Return (x, y) of the center of cell containing provided text 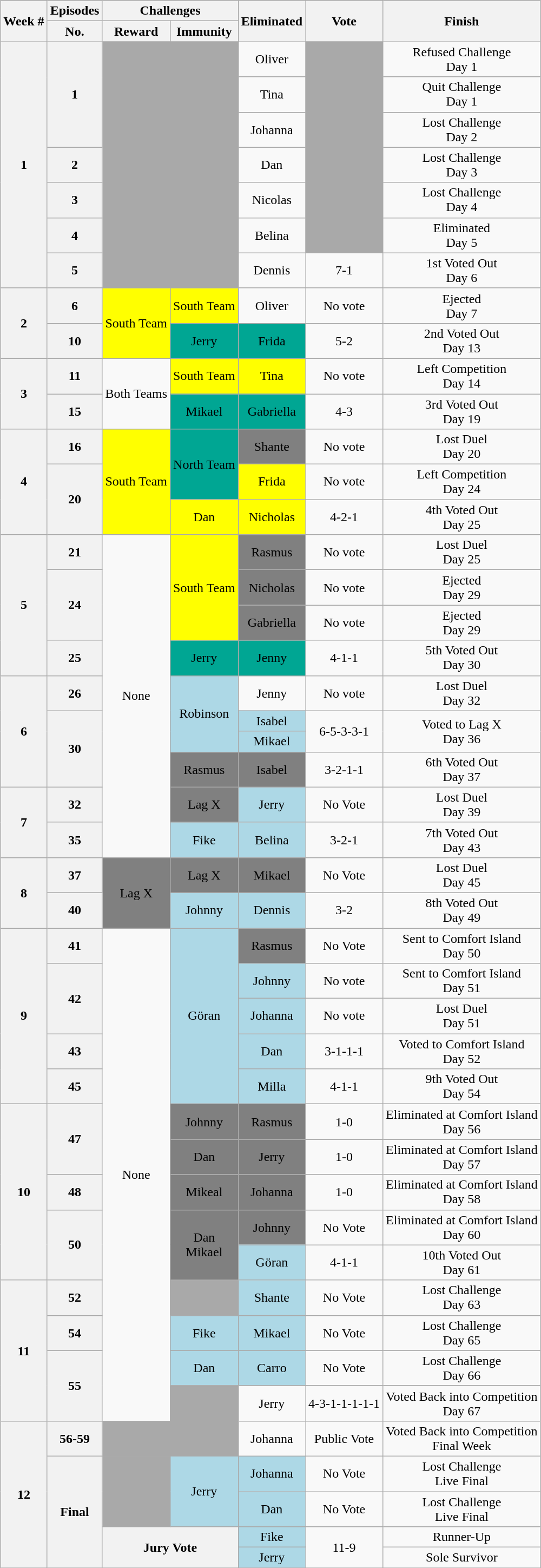
Milla (272, 1087)
43 (75, 1051)
North Team (204, 464)
Lost DuelDay 25 (462, 552)
16 (75, 447)
Reward (136, 31)
7th Voted OutDay 43 (462, 840)
7 (24, 822)
Eliminated (272, 21)
9 (24, 1015)
42 (75, 999)
Eliminated at Comfort IslandDay 58 (462, 1192)
6th Voted OutDay 37 (462, 770)
4-2-1 (344, 517)
Public Vote (344, 1439)
52 (75, 1298)
56-59 (75, 1439)
15 (75, 411)
3rd Voted OutDay 19 (462, 411)
Final (75, 1512)
EliminatedDay 5 (462, 235)
Sole Survivor (462, 1558)
4-3 (344, 411)
48 (75, 1192)
Voted Back into CompetitionFinal Week (462, 1439)
Lost DuelDay 20 (462, 447)
Immunity (204, 31)
4-3-1-1-1-1-1 (344, 1403)
12 (24, 1494)
Eliminated at Comfort IslandDay 56 (462, 1121)
Lost ChallengeDay 2 (462, 130)
EjectedDay 7 (462, 305)
54 (75, 1333)
Lost DuelDay 51 (462, 1016)
2nd Voted OutDay 13 (462, 341)
Carro (272, 1368)
6-5-3-3-1 (344, 731)
Eliminated at Comfort IslandDay 60 (462, 1228)
Week # (24, 21)
Left CompetitionDay 14 (462, 376)
Eliminated at Comfort IslandDay 57 (462, 1157)
Episodes (75, 11)
25 (75, 658)
8th Voted OutDay 49 (462, 910)
26 (75, 693)
1st Voted OutDay 6 (462, 271)
4th Voted OutDay 25 (462, 517)
20 (75, 500)
No. (75, 31)
32 (75, 804)
Nicolas (272, 200)
Sent to Comfort IslandDay 50 (462, 945)
Lost ChallengeDay 66 (462, 1368)
55 (75, 1386)
8 (24, 893)
11-9 (344, 1547)
Quit ChallengeDay 1 (462, 94)
Lost ChallengeDay 3 (462, 165)
5th Voted OutDay 30 (462, 658)
3-2-1 (344, 840)
Both Teams (136, 393)
Voted to Comfort Island Day 52 (462, 1051)
Refused ChallengeDay 1 (462, 60)
Runner-Up (462, 1537)
10th Voted OutDay 61 (462, 1262)
21 (75, 552)
Lost DuelDay 45 (462, 875)
Lost ChallengeDay 4 (462, 200)
50 (75, 1245)
7-1 (344, 271)
5-2 (344, 341)
Voted to Lag XDay 36 (462, 731)
DanMikael (204, 1245)
Vote (344, 21)
3-2-1-1 (344, 770)
45 (75, 1087)
41 (75, 945)
40 (75, 910)
Jury Vote (170, 1547)
Lost ChallengeDay 63 (462, 1298)
Lost DuelDay 39 (462, 804)
Lost DuelDay 32 (462, 693)
Mikeal (204, 1192)
Lost ChallengeDay 65 (462, 1333)
Voted Back into CompetitionDay 67 (462, 1403)
Challenges (170, 11)
Left CompetitionDay 24 (462, 482)
37 (75, 875)
3-2 (344, 910)
Finish (462, 21)
9th Voted Out Day 54 (462, 1087)
3-1-1-1 (344, 1051)
35 (75, 840)
47 (75, 1139)
Sent to Comfort IslandDay 51 (462, 981)
Robinson (204, 713)
30 (75, 749)
24 (75, 605)
